Locate the cell with the specified text and output its (X, Y) center coordinate. 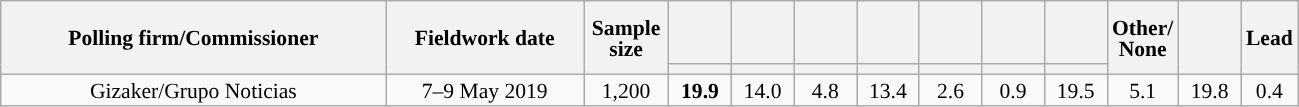
5.1 (1142, 90)
1,200 (626, 90)
19.5 (1076, 90)
4.8 (826, 90)
2.6 (950, 90)
19.8 (1210, 90)
Gizaker/Grupo Noticias (194, 90)
19.9 (700, 90)
0.9 (1014, 90)
Fieldwork date (485, 38)
Sample size (626, 38)
14.0 (762, 90)
7–9 May 2019 (485, 90)
Other/None (1142, 38)
Polling firm/Commissioner (194, 38)
13.4 (888, 90)
Lead (1270, 38)
0.4 (1270, 90)
